Capture the cell that displays the provided text and extract its (x, y) central coordinate. 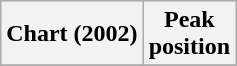
Peak position (189, 34)
Chart (2002) (72, 34)
